Output the [X, Y] coordinate of the center of the cell containing the given text.  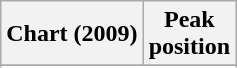
Peakposition [189, 34]
Chart (2009) [72, 34]
